Extract the (X, Y) coordinate from the center of the cell holding the provided text.  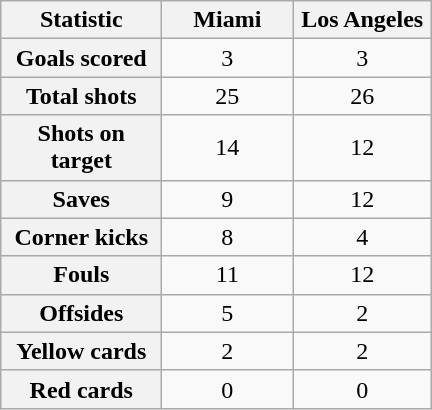
Saves (82, 199)
Corner kicks (82, 237)
Miami (228, 20)
9 (228, 199)
5 (228, 313)
Total shots (82, 96)
Goals scored (82, 58)
Shots on target (82, 148)
Yellow cards (82, 351)
Fouls (82, 275)
8 (228, 237)
Red cards (82, 389)
Statistic (82, 20)
Offsides (82, 313)
14 (228, 148)
25 (228, 96)
4 (362, 237)
11 (228, 275)
26 (362, 96)
Los Angeles (362, 20)
